Scan for the cell matching the given text and deliver its (x, y) coordinate at center. 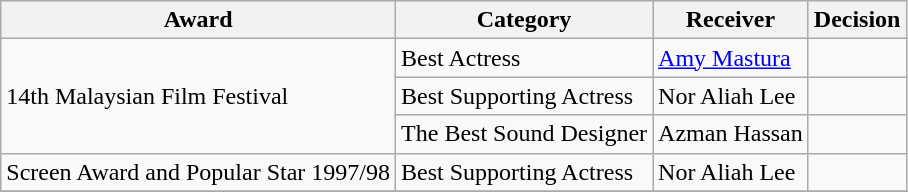
The Best Sound Designer (524, 134)
Receiver (731, 20)
Best Actress (524, 58)
Award (198, 20)
Screen Award and Popular Star 1997/98 (198, 172)
14th Malaysian Film Festival (198, 96)
Amy Mastura (731, 58)
Decision (857, 20)
Azman Hassan (731, 134)
Category (524, 20)
